Output the (X, Y) coordinate of the center of the cell containing the given text.  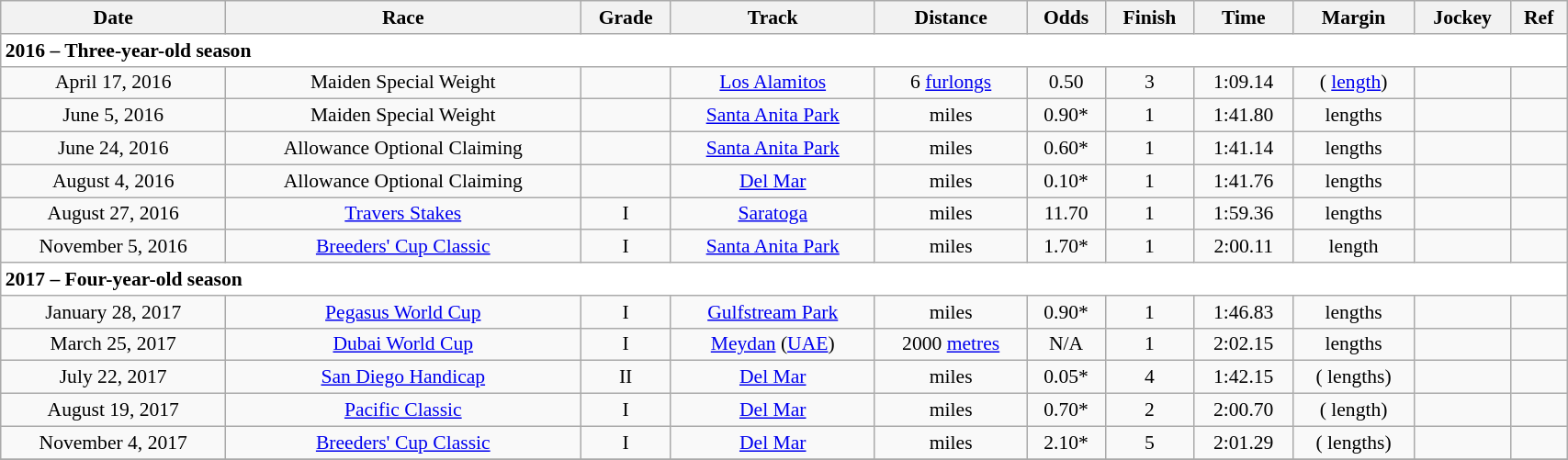
1:59.36 (1244, 214)
0.10* (1066, 181)
August 4, 2016 (114, 181)
4 (1150, 377)
2016 – Three-year-old season (784, 50)
1:46.83 (1244, 312)
0.50 (1066, 83)
March 25, 2017 (114, 344)
Finish (1150, 17)
April 17, 2016 (114, 83)
3 (1150, 83)
1:42.15 (1244, 377)
August 19, 2017 (114, 410)
11.70 (1066, 214)
2.10* (1066, 443)
0.05* (1066, 377)
Pacific Classic (403, 410)
0.70* (1066, 410)
5 (1150, 443)
2000 metres (951, 344)
November 4, 2017 (114, 443)
August 27, 2016 (114, 214)
Date (114, 17)
Los Alamitos (773, 83)
Odds (1066, 17)
2:02.15 (1244, 344)
1:09.14 (1244, 83)
Pegasus World Cup (403, 312)
Distance (951, 17)
Time (1244, 17)
length (1354, 247)
Track (773, 17)
N/A (1066, 344)
II (626, 377)
Margin (1354, 17)
6 furlongs (951, 83)
June 24, 2016 (114, 149)
2:00.11 (1244, 247)
2:01.29 (1244, 443)
January 28, 2017 (114, 312)
2 (1150, 410)
1:41.76 (1244, 181)
Jockey (1462, 17)
November 5, 2016 (114, 247)
2:00.70 (1244, 410)
0.60* (1066, 149)
Meydan (UAE) (773, 344)
Grade (626, 17)
Travers Stakes (403, 214)
Gulfstream Park (773, 312)
San Diego Handicap (403, 377)
Saratoga (773, 214)
Ref (1540, 17)
Dubai World Cup (403, 344)
1.70* (1066, 247)
Race (403, 17)
2017 – Four-year-old season (784, 279)
1:41.80 (1244, 116)
June 5, 2016 (114, 116)
July 22, 2017 (114, 377)
1:41.14 (1244, 149)
